Pinpoint the cell where the given text exists, returning its (X, Y) midpoint coordinate. 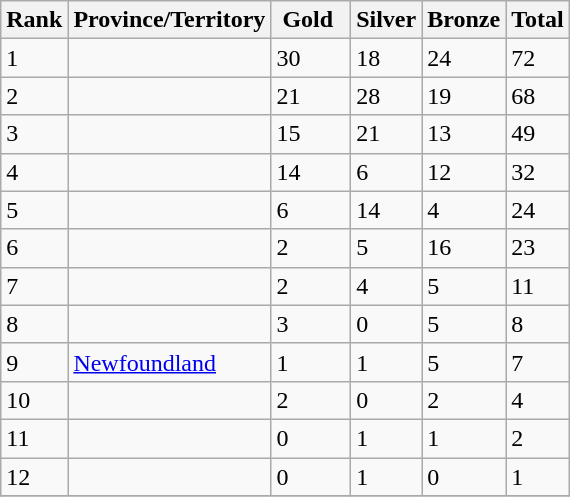
Rank (34, 20)
15 (311, 134)
16 (464, 248)
Gold (311, 20)
49 (538, 134)
23 (538, 248)
19 (464, 96)
13 (464, 134)
Total (538, 20)
9 (34, 362)
Province/Territory (170, 20)
Silver (386, 20)
30 (311, 58)
32 (538, 172)
10 (34, 400)
72 (538, 58)
18 (386, 58)
68 (538, 96)
Bronze (464, 20)
Newfoundland (170, 362)
28 (386, 96)
